Locate the cell with the specified text and output its (X, Y) center coordinate. 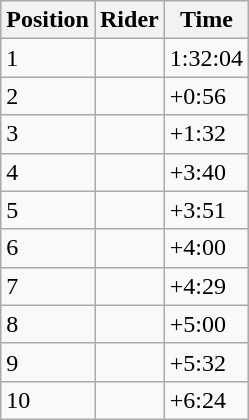
+6:24 (206, 400)
5 (48, 210)
8 (48, 324)
+4:00 (206, 248)
1 (48, 58)
1:32:04 (206, 58)
+5:32 (206, 362)
3 (48, 134)
+1:32 (206, 134)
+0:56 (206, 96)
Position (48, 20)
Time (206, 20)
9 (48, 362)
6 (48, 248)
10 (48, 400)
+3:51 (206, 210)
7 (48, 286)
+4:29 (206, 286)
+3:40 (206, 172)
+5:00 (206, 324)
4 (48, 172)
Rider (129, 20)
2 (48, 96)
